Output the (X, Y) coordinate of the center of the cell containing the given text.  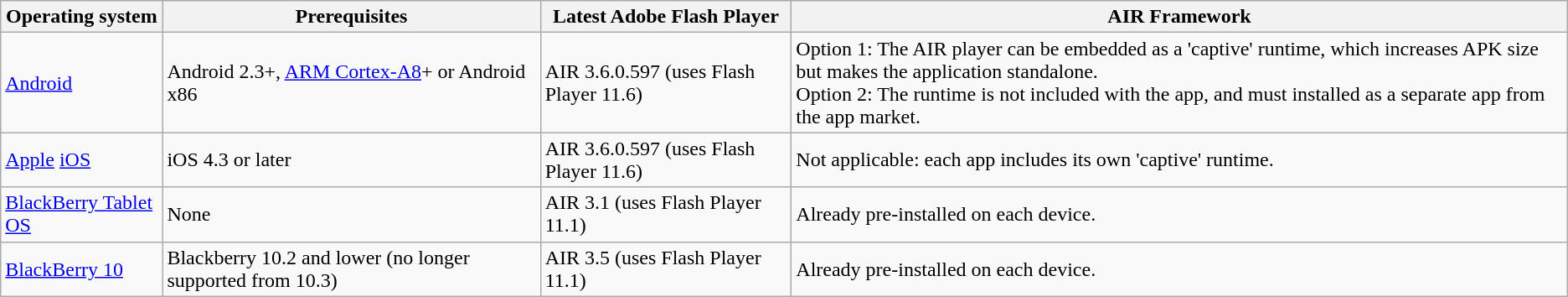
Apple iOS (82, 159)
Prerequisites (352, 17)
iOS 4.3 or later (352, 159)
Android (82, 82)
AIR 3.5 (uses Flash Player 11.1) (666, 268)
Android 2.3+, ARM Cortex-A8+ or Android x86 (352, 82)
AIR Framework (1179, 17)
BlackBerry 10 (82, 268)
None (352, 215)
Operating system (82, 17)
Latest Adobe Flash Player (666, 17)
Not applicable: each app includes its own 'captive' runtime. (1179, 159)
AIR 3.1 (uses Flash Player 11.1) (666, 215)
Blackberry 10.2 and lower (no longer supported from 10.3) (352, 268)
BlackBerry Tablet OS (82, 215)
